Locate the cell with the specified text and output its (X, Y) center coordinate. 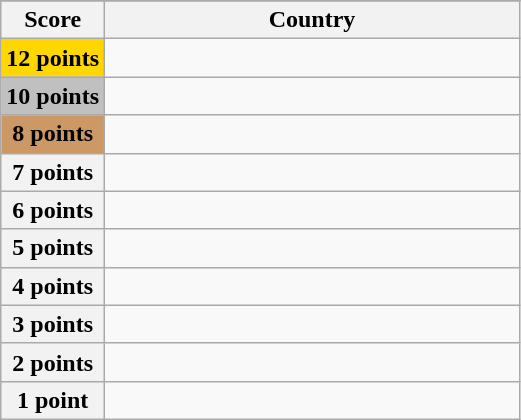
Score (53, 20)
6 points (53, 210)
Country (312, 20)
8 points (53, 134)
1 point (53, 400)
4 points (53, 286)
12 points (53, 58)
3 points (53, 324)
10 points (53, 96)
5 points (53, 248)
2 points (53, 362)
7 points (53, 172)
